Detect which cell encompasses the target text, then output its [x, y] center coordinate. 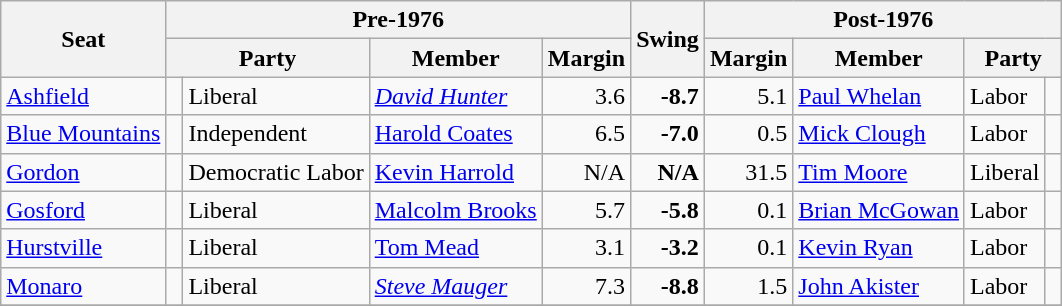
Kevin Ryan [879, 248]
1.5 [748, 286]
Monaro [84, 286]
31.5 [748, 172]
7.3 [586, 286]
-3.2 [668, 248]
-5.8 [668, 210]
Brian McGowan [879, 210]
5.7 [586, 210]
Seat [84, 39]
Tom Mead [456, 248]
Swing [668, 39]
Pre-1976 [398, 20]
Steve Mauger [456, 286]
Ashfield [84, 96]
Malcolm Brooks [456, 210]
6.5 [586, 134]
0.5 [748, 134]
Paul Whelan [879, 96]
Harold Coates [456, 134]
3.6 [586, 96]
Post-1976 [883, 20]
David Hunter [456, 96]
John Akister [879, 286]
Gosford [84, 210]
Mick Clough [879, 134]
Democratic Labor [276, 172]
5.1 [748, 96]
-8.8 [668, 286]
Independent [276, 134]
-8.7 [668, 96]
3.1 [586, 248]
Hurstville [84, 248]
Kevin Harrold [456, 172]
Blue Mountains [84, 134]
-7.0 [668, 134]
Tim Moore [879, 172]
Gordon [84, 172]
